Scan for the cell matching the given text and deliver its [x, y] coordinate at center. 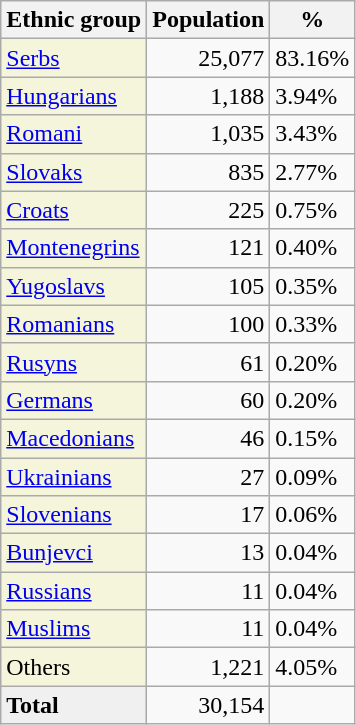
121 [208, 248]
1,221 [208, 667]
Bunjevci [74, 553]
0.09% [312, 477]
Slovaks [74, 172]
Ukrainians [74, 477]
Germans [74, 400]
4.05% [312, 667]
30,154 [208, 705]
3.94% [312, 96]
Total [74, 705]
13 [208, 553]
Ethnic group [74, 20]
835 [208, 172]
Population [208, 20]
Yugoslavs [74, 286]
2.77% [312, 172]
Muslims [74, 629]
Romani [74, 134]
105 [208, 286]
61 [208, 362]
0.33% [312, 324]
Croats [74, 210]
27 [208, 477]
0.40% [312, 248]
Hungarians [74, 96]
Macedonians [74, 438]
Serbs [74, 58]
83.16% [312, 58]
25,077 [208, 58]
0.75% [312, 210]
0.35% [312, 286]
Slovenians [74, 515]
0.15% [312, 438]
Russians [74, 591]
Romanians [74, 324]
1,188 [208, 96]
60 [208, 400]
% [312, 20]
100 [208, 324]
225 [208, 210]
0.06% [312, 515]
17 [208, 515]
3.43% [312, 134]
Rusyns [74, 362]
Others [74, 667]
46 [208, 438]
Montenegrins [74, 248]
1,035 [208, 134]
